Capture the cell that displays the provided text and extract its [X, Y] central coordinate. 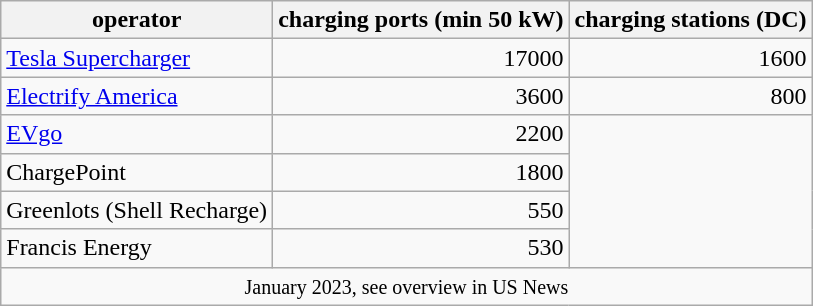
530 [421, 248]
2200 [421, 134]
800 [690, 96]
1600 [690, 58]
3600 [421, 96]
Greenlots (Shell Recharge) [137, 210]
ChargePoint [137, 172]
Tesla Supercharger [137, 58]
charging ports (min 50 kW) [421, 20]
550 [421, 210]
Electrify America [137, 96]
EVgo [137, 134]
Francis Energy [137, 248]
charging stations (DC) [690, 20]
operator [137, 20]
17000 [421, 58]
1800 [421, 172]
January 2023, see overview in US News [406, 286]
